For the text-containing cell, return its midpoint in [x, y] coordinate format. 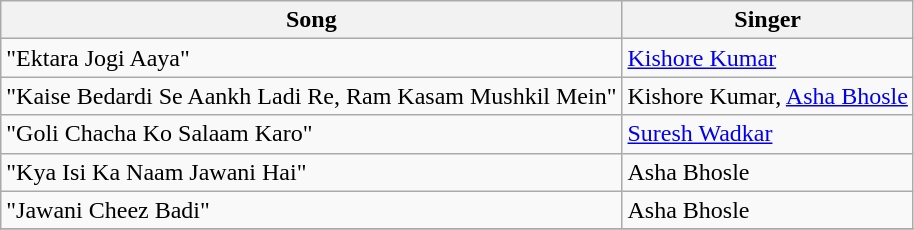
Kishore Kumar [768, 58]
Suresh Wadkar [768, 134]
"Goli Chacha Ko Salaam Karo" [312, 134]
"Jawani Cheez Badi" [312, 210]
Song [312, 20]
"Kya Isi Ka Naam Jawani Hai" [312, 172]
"Kaise Bedardi Se Aankh Ladi Re, Ram Kasam Mushkil Mein" [312, 96]
Kishore Kumar, Asha Bhosle [768, 96]
"Ektara Jogi Aaya" [312, 58]
Singer [768, 20]
